For the text-containing cell, return its midpoint in (x, y) coordinate format. 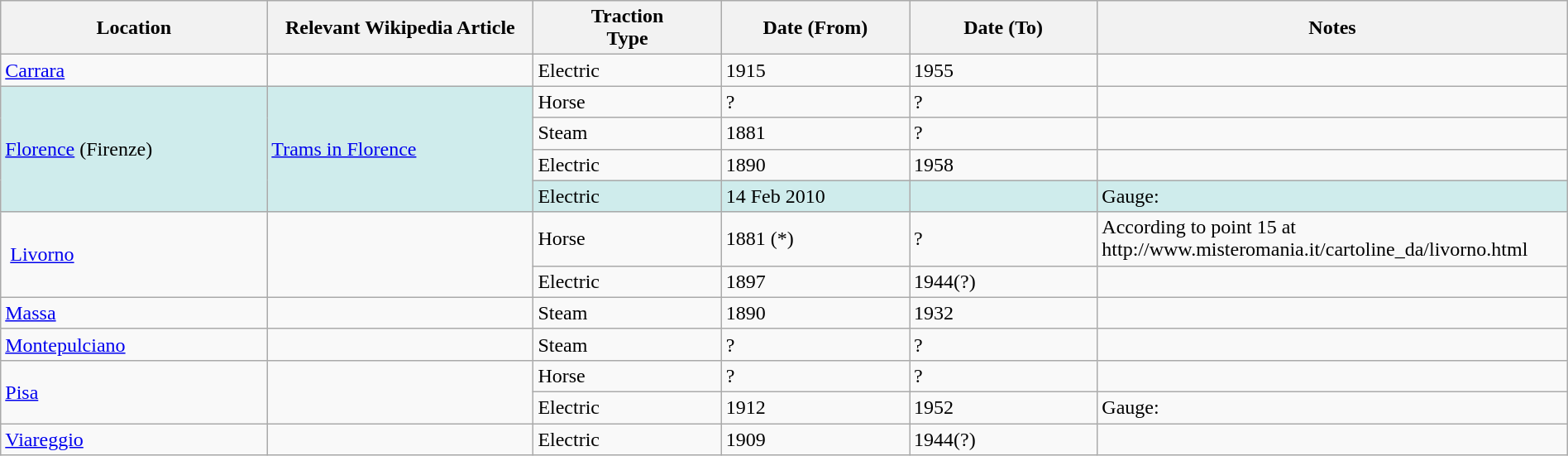
Date (From) (815, 28)
Relevant Wikipedia Article (400, 28)
1897 (815, 281)
Livorno (134, 255)
Massa (134, 313)
1952 (1004, 407)
1932 (1004, 313)
Location (134, 28)
14 Feb 2010 (815, 196)
Carrara (134, 70)
1881 (*) (815, 238)
Notes (1332, 28)
1909 (815, 439)
Montepulciano (134, 344)
1958 (1004, 165)
Viareggio (134, 439)
Trams in Florence (400, 149)
Florence (Firenze) (134, 149)
1912 (815, 407)
1915 (815, 70)
1881 (815, 133)
1955 (1004, 70)
Pisa (134, 391)
TractionType (627, 28)
According to point 15 at http://www.misteromania.it/cartoline_da/livorno.html (1332, 238)
Date (To) (1004, 28)
